Capture the cell that displays the provided text and extract its [X, Y] central coordinate. 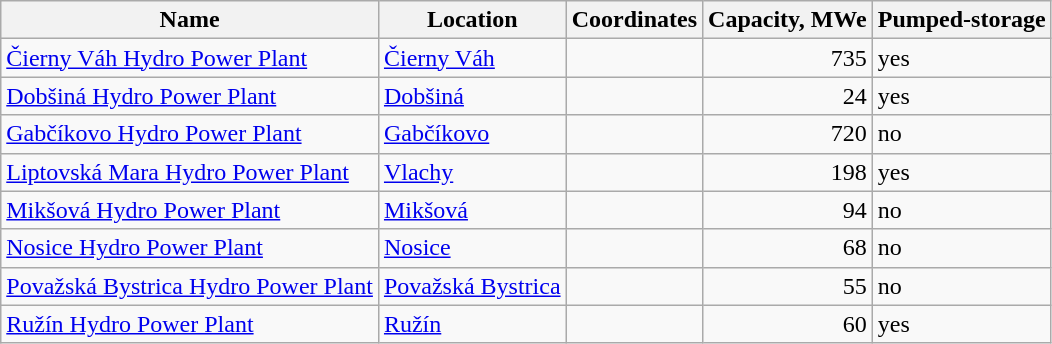
Dobšiná Hydro Power Plant [190, 96]
198 [788, 172]
Location [472, 20]
Dobšiná [472, 96]
Nosice [472, 248]
68 [788, 248]
94 [788, 210]
Nosice Hydro Power Plant [190, 248]
Pumped-storage [962, 20]
Name [190, 20]
720 [788, 134]
Čierny Váh Hydro Power Plant [190, 58]
Čierny Váh [472, 58]
Mikšová Hydro Power Plant [190, 210]
Liptovská Mara Hydro Power Plant [190, 172]
Gabčíkovo [472, 134]
60 [788, 324]
Capacity, MWe [788, 20]
Mikšová [472, 210]
Gabčíkovo Hydro Power Plant [190, 134]
Ružín Hydro Power Plant [190, 324]
Vlachy [472, 172]
Coordinates [634, 20]
735 [788, 58]
55 [788, 286]
Ružín [472, 324]
Považská Bystrica [472, 286]
24 [788, 96]
Považská Bystrica Hydro Power Plant [190, 286]
